Extract the [x, y] coordinate from the center of the cell holding the provided text.  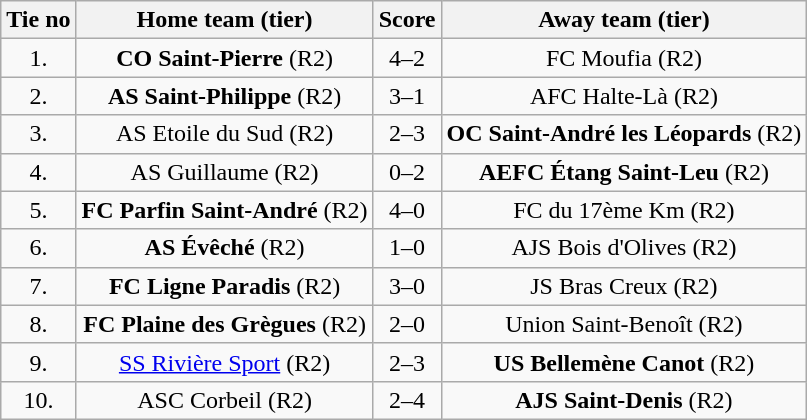
2. [38, 96]
9. [38, 362]
AS Guillaume (R2) [224, 172]
Score [407, 20]
AS Évêché (R2) [224, 248]
Union Saint-Benoît (R2) [624, 324]
6. [38, 248]
3. [38, 134]
10. [38, 400]
FC Moufia (R2) [624, 58]
OC Saint-André les Léopards (R2) [624, 134]
1–0 [407, 248]
4–2 [407, 58]
2–0 [407, 324]
7. [38, 286]
FC Parfin Saint-André (R2) [224, 210]
2–4 [407, 400]
FC Ligne Paradis (R2) [224, 286]
4–0 [407, 210]
5. [38, 210]
SS Rivière Sport (R2) [224, 362]
8. [38, 324]
Away team (tier) [624, 20]
0–2 [407, 172]
US Bellemène Canot (R2) [624, 362]
CO Saint-Pierre (R2) [224, 58]
Home team (tier) [224, 20]
AS Etoile du Sud (R2) [224, 134]
AFC Halte-Là (R2) [624, 96]
JS Bras Creux (R2) [624, 286]
FC du 17ème Km (R2) [624, 210]
ASC Corbeil (R2) [224, 400]
3–1 [407, 96]
AEFC Étang Saint-Leu (R2) [624, 172]
3–0 [407, 286]
FC Plaine des Grègues (R2) [224, 324]
1. [38, 58]
AJS Saint-Denis (R2) [624, 400]
AJS Bois d'Olives (R2) [624, 248]
4. [38, 172]
Tie no [38, 20]
AS Saint-Philippe (R2) [224, 96]
